Extract the (X, Y) coordinate from the center of the cell holding the provided text.  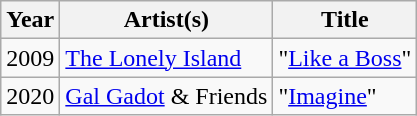
"Imagine" (345, 96)
Year (30, 20)
2020 (30, 96)
2009 (30, 58)
Gal Gadot & Friends (166, 96)
Artist(s) (166, 20)
Title (345, 20)
"Like a Boss" (345, 58)
The Lonely Island (166, 58)
